Extract the [X, Y] coordinate from the center of the cell holding the provided text.  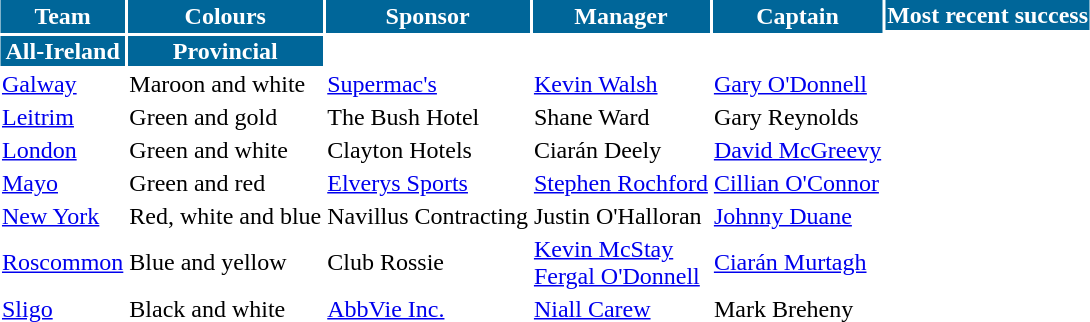
Colours [226, 16]
Most recent success [988, 15]
Team [62, 16]
Mayo [62, 183]
Captain [797, 16]
Club Rossie [428, 262]
Green and white [226, 150]
Ciarán Deely [620, 150]
Roscommon [62, 262]
Sponsor [428, 16]
David McGreevy [797, 150]
Manager [620, 16]
Elverys Sports [428, 183]
Ciarán Murtagh [797, 262]
Leitrim [62, 117]
Gary O'Donnell [797, 84]
The Bush Hotel [428, 117]
New York [62, 216]
Navillus Contracting [428, 216]
Johnny Duane [797, 216]
London [62, 150]
Galway [62, 84]
Shane Ward [620, 117]
Red, white and blue [226, 216]
Maroon and white [226, 84]
All-Ireland [62, 51]
Kevin McStayFergal O'Donnell [620, 262]
Gary Reynolds [797, 117]
Green and gold [226, 117]
Stephen Rochford [620, 183]
Cillian O'Connor [797, 183]
Justin O'Halloran [620, 216]
Blue and yellow [226, 262]
Clayton Hotels [428, 150]
Green and red [226, 183]
Supermac's [428, 84]
Kevin Walsh [620, 84]
Provincial [226, 51]
